Provide the (x, y) coordinate of the cell's center where the given text is located.  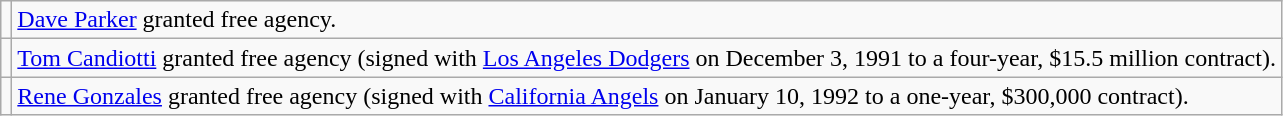
Tom Candiotti granted free agency (signed with Los Angeles Dodgers on December 3, 1991 to a four-year, $15.5 million contract). (647, 58)
Rene Gonzales granted free agency (signed with California Angels on January 10, 1992 to a one-year, $300,000 contract). (647, 96)
Dave Parker granted free agency. (647, 20)
